Search for the cell housing the specified text and yield its [X, Y] center coordinate. 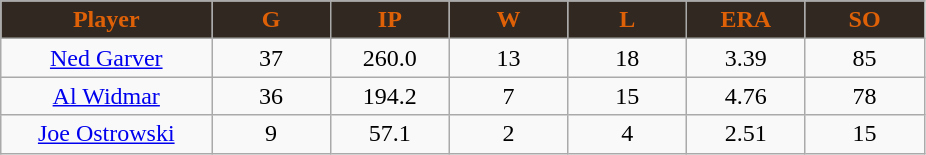
SO [864, 20]
57.1 [390, 134]
3.39 [746, 58]
Al Widmar [106, 96]
L [628, 20]
Player [106, 20]
18 [628, 58]
G [272, 20]
Joe Ostrowski [106, 134]
W [508, 20]
13 [508, 58]
IP [390, 20]
7 [508, 96]
ERA [746, 20]
37 [272, 58]
85 [864, 58]
Ned Garver [106, 58]
2 [508, 134]
2.51 [746, 134]
4 [628, 134]
9 [272, 134]
78 [864, 96]
194.2 [390, 96]
260.0 [390, 58]
4.76 [746, 96]
36 [272, 96]
